Pinpoint the cell where the given text exists, returning its (X, Y) midpoint coordinate. 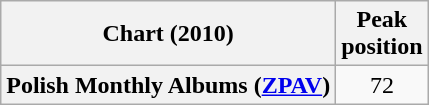
Chart (2010) (168, 34)
Polish Monthly Albums (ZPAV) (168, 85)
72 (382, 85)
Peakposition (382, 34)
